Provide the (x, y) coordinate of the cell's center where the given text is located.  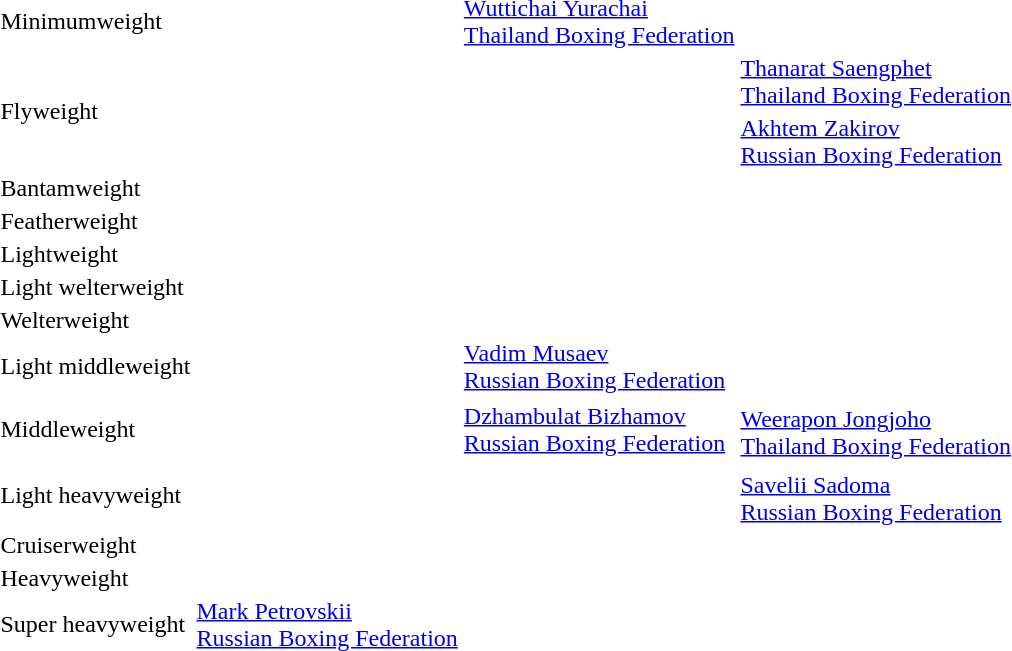
Vadim Musaev Russian Boxing Federation (599, 366)
Dzhambulat Bizhamov Russian Boxing Federation (599, 430)
